Determine the [x, y] coordinate at the center of the cell enclosing the given text.  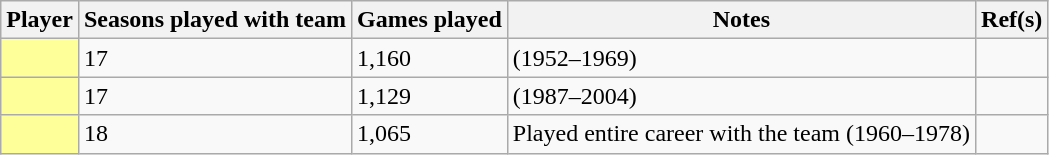
1,160 [430, 58]
(1952–1969) [741, 58]
Player [40, 20]
Ref(s) [1012, 20]
1,129 [430, 96]
Played entire career with the team (1960–1978) [741, 134]
18 [214, 134]
(1987–2004) [741, 96]
1,065 [430, 134]
Seasons played with team [214, 20]
Notes [741, 20]
Games played [430, 20]
